Extract the (x, y) coordinate from the center of the cell holding the provided text.  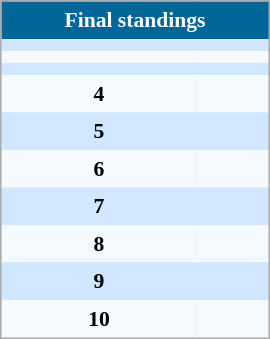
7 (99, 207)
5 (99, 131)
6 (99, 169)
10 (99, 319)
Final standings (135, 20)
9 (99, 281)
8 (99, 244)
4 (99, 94)
